Determine the [x, y] coordinate at the center of the cell enclosing the given text.  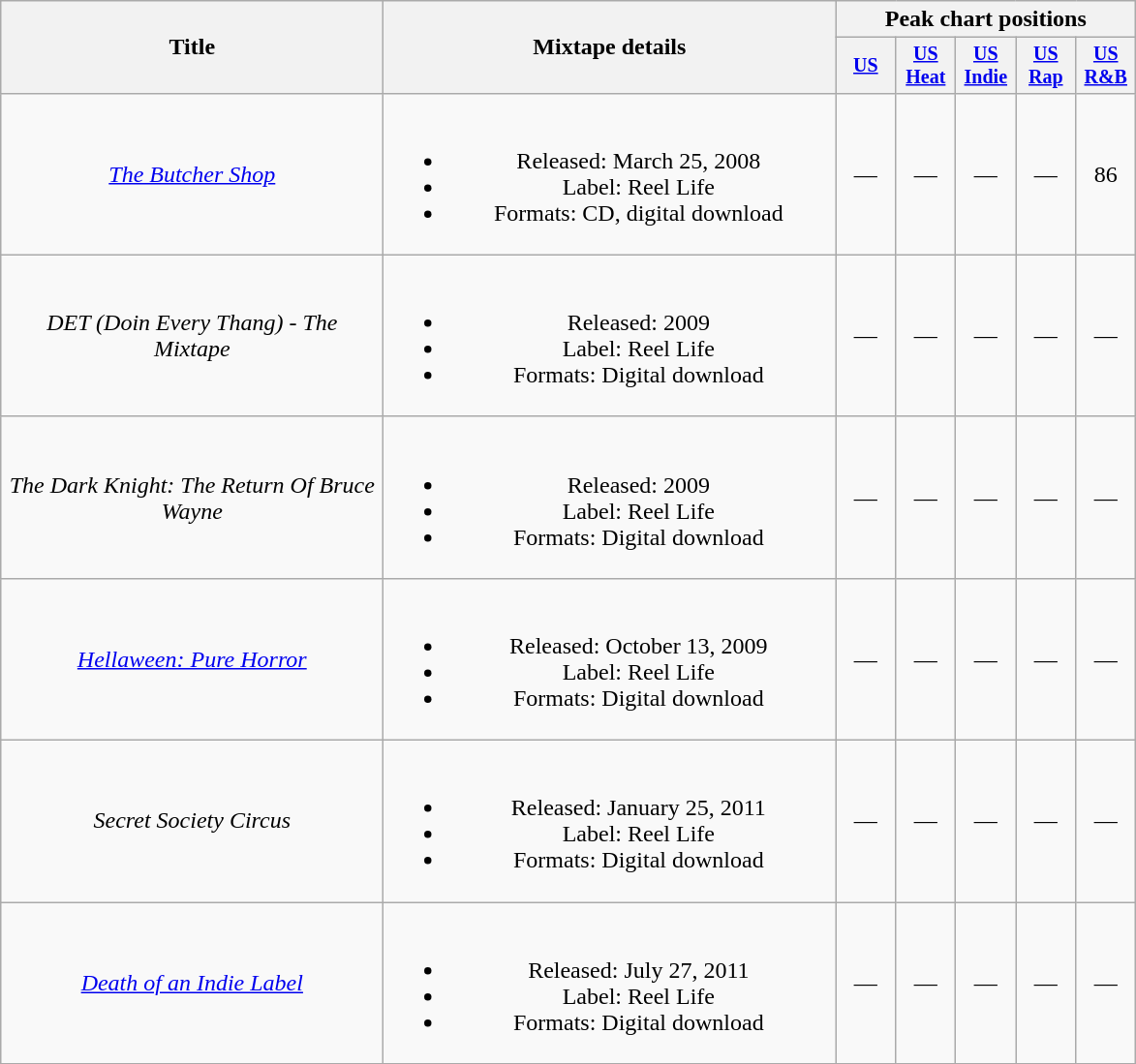
Secret Society Circus [192, 821]
Released: October 13, 2009Label: Reel LifeFormats: Digital download [610, 658]
Mixtape details [610, 47]
Released: July 27, 2011Label: Reel LifeFormats: Digital download [610, 984]
Released: January 25, 2011Label: Reel LifeFormats: Digital download [610, 821]
Peak chart positions [986, 19]
Death of an Indie Label [192, 984]
86 [1106, 174]
Hellaween: Pure Horror [192, 658]
US [866, 66]
USR&B [1106, 66]
The Dark Knight: The Return Of Bruce Wayne [192, 498]
US Indie [986, 66]
Title [192, 47]
USHeat [926, 66]
Released: March 25, 2008Label: Reel LifeFormats: CD, digital download [610, 174]
DET (Doin Every Thang) - The Mixtape [192, 335]
USRap [1046, 66]
The Butcher Shop [192, 174]
